Identify which cell holds the provided text, then report its [x, y] central coordinate. 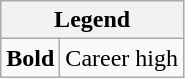
Bold [30, 58]
Career high [122, 58]
Legend [92, 20]
